Identify which cell holds the provided text, then report its [x, y] central coordinate. 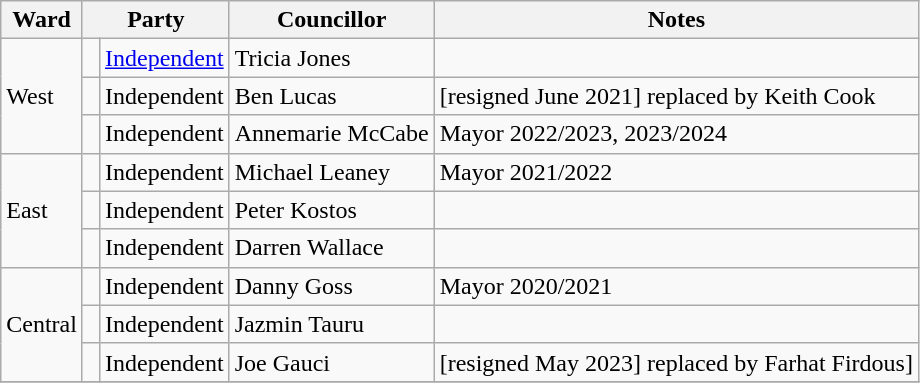
Tricia Jones [332, 58]
Annemarie McCabe [332, 134]
Councillor [332, 20]
[resigned June 2021] replaced by Keith Cook [676, 96]
Mayor 2020/2021 [676, 286]
Mayor 2022/2023, 2023/2024 [676, 134]
Mayor 2021/2022 [676, 172]
Ward [42, 20]
Jazmin Tauru [332, 324]
Darren Wallace [332, 248]
West [42, 96]
Party [156, 20]
Ben Lucas [332, 96]
East [42, 210]
Peter Kostos [332, 210]
Notes [676, 20]
Michael Leaney [332, 172]
Danny Goss [332, 286]
Central [42, 324]
Joe Gauci [332, 362]
[resigned May 2023] replaced by Farhat Firdous] [676, 362]
